Provide the [x, y] coordinate of the cell's center where the given text is located.  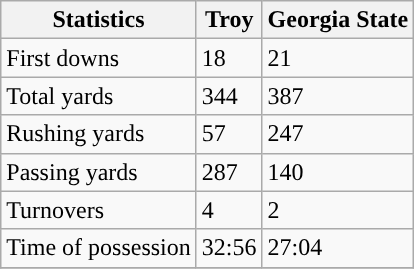
287 [229, 172]
27:04 [338, 248]
18 [229, 58]
Total yards [99, 96]
21 [338, 58]
Passing yards [99, 172]
4 [229, 210]
First downs [99, 58]
387 [338, 96]
140 [338, 172]
344 [229, 96]
Time of possession [99, 248]
2 [338, 210]
Turnovers [99, 210]
247 [338, 134]
Troy [229, 20]
Statistics [99, 20]
32:56 [229, 248]
Georgia State [338, 20]
Rushing yards [99, 134]
57 [229, 134]
